For the text-containing cell, return its midpoint in [X, Y] coordinate format. 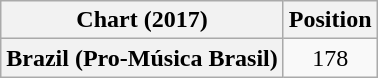
178 [330, 58]
Brazil (Pro-Música Brasil) [142, 58]
Position [330, 20]
Chart (2017) [142, 20]
